Return the (x, y) coordinate for the center point of the cell that contains the specified text.  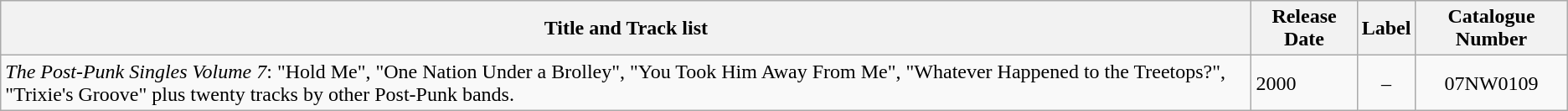
Label (1386, 29)
Catalogue Number (1491, 29)
07NW0109 (1491, 82)
2000 (1304, 82)
Release Date (1304, 29)
Title and Track list (627, 29)
– (1386, 82)
